Identify which cell holds the provided text, then report its (x, y) central coordinate. 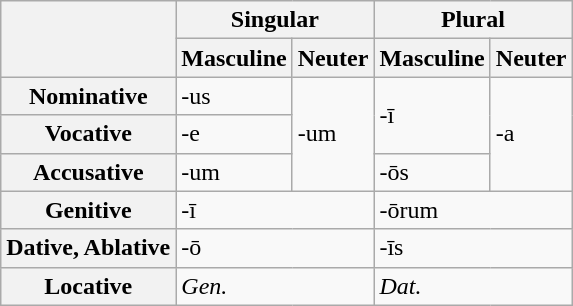
-ōs (432, 172)
Dat. (473, 286)
-e (234, 134)
Nominative (88, 96)
-īs (473, 248)
Plural (473, 20)
Locative (88, 286)
Vocative (88, 134)
-ōrum (473, 210)
Genitive (88, 210)
Accusative (88, 172)
Dative, Ablative (88, 248)
-us (234, 96)
Gen. (275, 286)
-ō (275, 248)
Singular (275, 20)
-a (531, 134)
